Determine the [X, Y] coordinate at the center of the cell enclosing the given text.  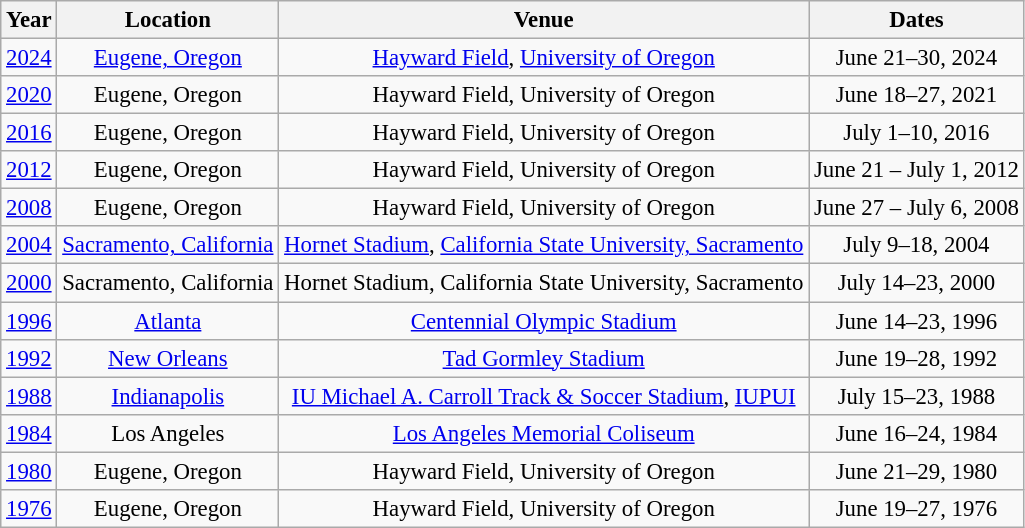
2000 [29, 283]
1976 [29, 509]
1980 [29, 471]
June 21 – July 1, 2012 [917, 170]
New Orleans [168, 358]
2016 [29, 133]
June 14–23, 1996 [917, 321]
2024 [29, 58]
June 21–30, 2024 [917, 58]
Atlanta [168, 321]
2012 [29, 170]
Los Angeles [168, 433]
June 16–24, 1984 [917, 433]
July 1–10, 2016 [917, 133]
July 9–18, 2004 [917, 245]
1988 [29, 396]
June 21–29, 1980 [917, 471]
Venue [544, 20]
2008 [29, 208]
1996 [29, 321]
Location [168, 20]
Year [29, 20]
2004 [29, 245]
Tad Gormley Stadium [544, 358]
Los Angeles Memorial Coliseum [544, 433]
July 14–23, 2000 [917, 283]
2020 [29, 95]
1984 [29, 433]
Centennial Olympic Stadium [544, 321]
June 27 – July 6, 2008 [917, 208]
1992 [29, 358]
June 18–27, 2021 [917, 95]
July 15–23, 1988 [917, 396]
Indianapolis [168, 396]
IU Michael A. Carroll Track & Soccer Stadium, IUPUI [544, 396]
June 19–28, 1992 [917, 358]
Dates [917, 20]
June 19–27, 1976 [917, 509]
